Search for the cell housing the specified text and yield its [x, y] center coordinate. 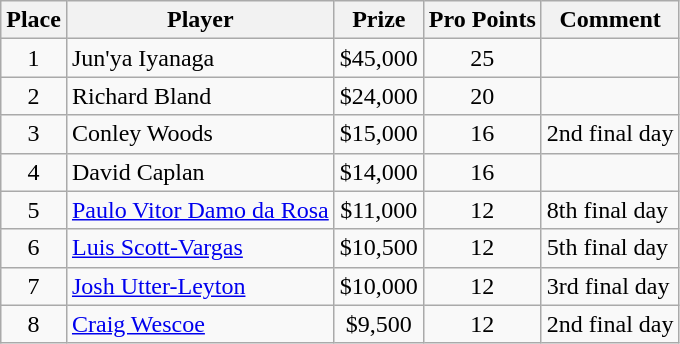
Place [34, 20]
Craig Wescoe [200, 324]
$11,000 [378, 210]
Richard Bland [200, 96]
2 [34, 96]
David Caplan [200, 172]
20 [482, 96]
$10,000 [378, 286]
8th final day [610, 210]
6 [34, 248]
Jun'ya Iyanaga [200, 58]
8 [34, 324]
25 [482, 58]
Josh Utter-Leyton [200, 286]
4 [34, 172]
$15,000 [378, 134]
3 [34, 134]
1 [34, 58]
$14,000 [378, 172]
$24,000 [378, 96]
$10,500 [378, 248]
Luis Scott-Vargas [200, 248]
3rd final day [610, 286]
5th final day [610, 248]
$45,000 [378, 58]
Paulo Vitor Damo da Rosa [200, 210]
Comment [610, 20]
7 [34, 286]
Prize [378, 20]
Player [200, 20]
$9,500 [378, 324]
Conley Woods [200, 134]
Pro Points [482, 20]
5 [34, 210]
